Locate the cell with the specified text and output its [X, Y] center coordinate. 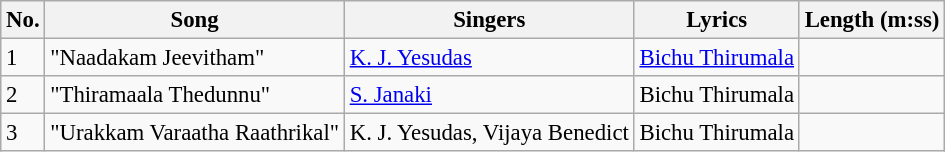
Length (m:ss) [872, 20]
"Naadakam Jeevitham" [195, 58]
Singers [489, 20]
2 [23, 95]
"Thiramaala Thedunnu" [195, 95]
S. Janaki [489, 95]
"Urakkam Varaatha Raathrikal" [195, 133]
Lyrics [716, 20]
Song [195, 20]
K. J. Yesudas, Vijaya Benedict [489, 133]
1 [23, 58]
K. J. Yesudas [489, 58]
No. [23, 20]
3 [23, 133]
